Detect which cell encompasses the target text, then output its (X, Y) center coordinate. 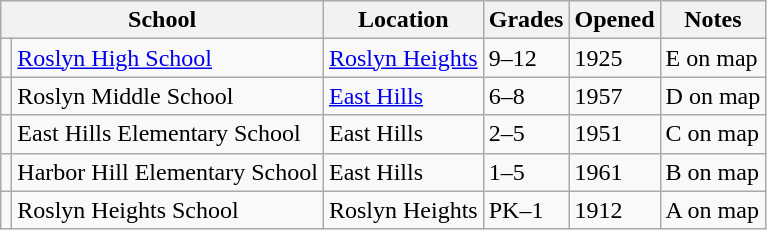
Grades (526, 20)
6–8 (526, 96)
1925 (614, 58)
Notes (713, 20)
Roslyn High School (168, 58)
1961 (614, 172)
Roslyn Middle School (168, 96)
East Hills Elementary School (168, 134)
Opened (614, 20)
1957 (614, 96)
PK–1 (526, 210)
2–5 (526, 134)
D on map (713, 96)
E on map (713, 58)
A on map (713, 210)
Location (403, 20)
C on map (713, 134)
1–5 (526, 172)
School (162, 20)
1912 (614, 210)
Roslyn Heights School (168, 210)
1951 (614, 134)
9–12 (526, 58)
Harbor Hill Elementary School (168, 172)
B on map (713, 172)
